Extract the [x, y] coordinate from the center of the cell holding the provided text.  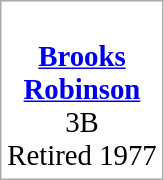
BrooksRobinson3BRetired 1977 [82, 90]
